Locate the cell with the specified text and output its (x, y) center coordinate. 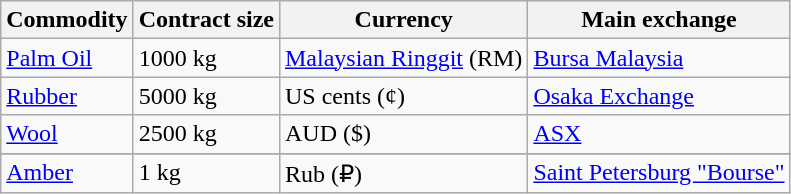
Rubber (67, 96)
Bursa Malaysia (659, 58)
ASX (659, 134)
Wool (67, 134)
Main exchange (659, 20)
Osaka Exchange (659, 96)
Commodity (67, 20)
Saint Petersburg "Bourse" (659, 173)
2500 kg (206, 134)
Currency (403, 20)
1 kg (206, 173)
Contract size (206, 20)
US cents (¢) (403, 96)
1000 kg (206, 58)
Amber (67, 173)
Malaysian Ringgit (RM) (403, 58)
Palm Oil (67, 58)
5000 kg (206, 96)
AUD ($) (403, 134)
Rub (₽) (403, 173)
